Locate the cell with the specified text and output its (x, y) center coordinate. 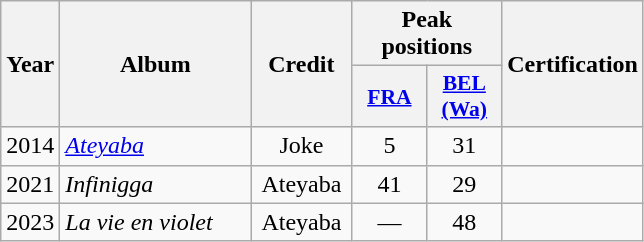
Album (156, 64)
2023 (30, 222)
BEL (Wa) (464, 96)
Credit (302, 64)
Certification (573, 64)
Year (30, 64)
2021 (30, 184)
Infinigga (156, 184)
41 (390, 184)
29 (464, 184)
— (390, 222)
5 (390, 146)
FRA (390, 96)
2014 (30, 146)
Peak positions (427, 34)
31 (464, 146)
48 (464, 222)
La vie en violet (156, 222)
Joke (302, 146)
